Output the (X, Y) coordinate of the center of the cell containing the given text.  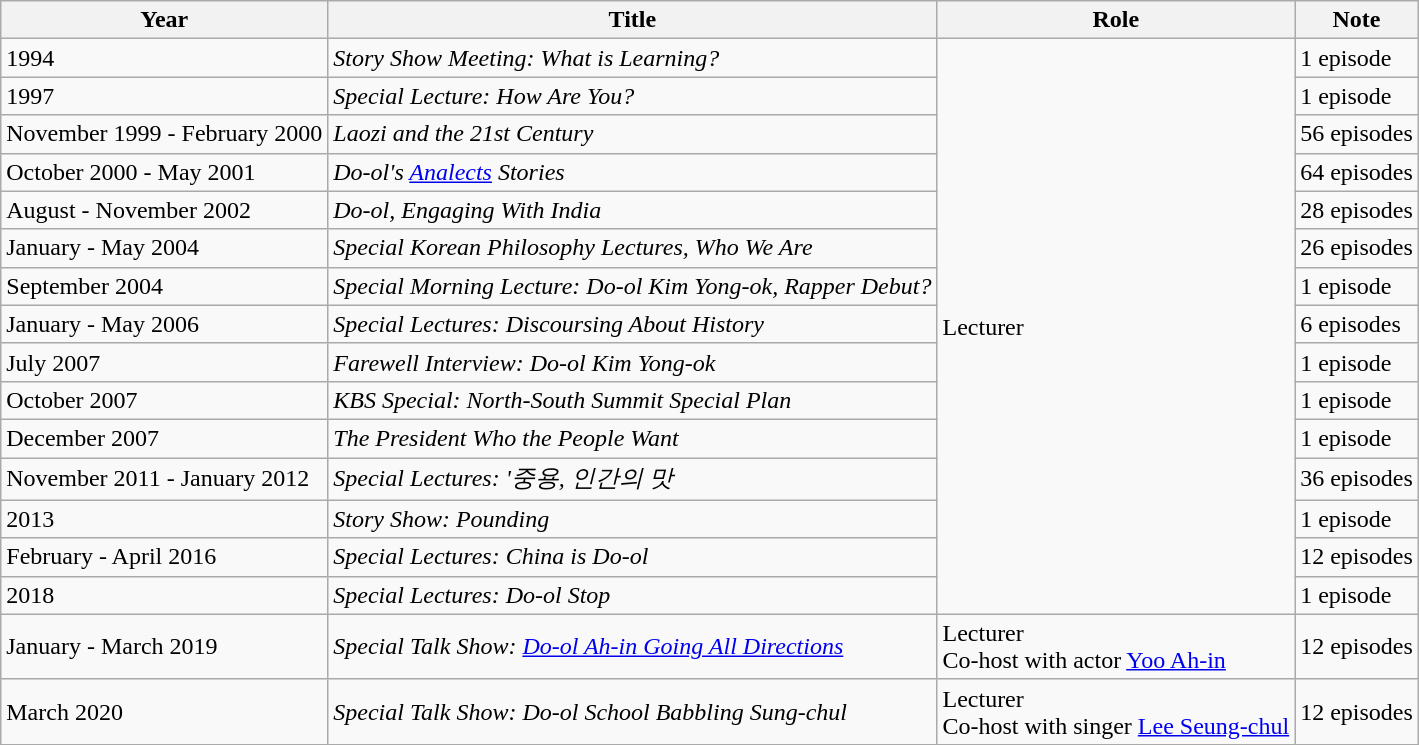
November 1999 - February 2000 (164, 134)
64 episodes (1357, 172)
6 episodes (1357, 324)
Special Lecture: How Are You? (632, 96)
Special Talk Show: Do-ol Ah-in Going All Directions (632, 646)
36 episodes (1357, 480)
Special Morning Lecture: Do-ol Kim Yong-ok, Rapper Debut? (632, 286)
Year (164, 20)
26 episodes (1357, 248)
The President Who the People Want (632, 438)
July 2007 (164, 362)
October 2000 - May 2001 (164, 172)
January - May 2006 (164, 324)
January - May 2004 (164, 248)
December 2007 (164, 438)
Special Lectures: Do-ol Stop (632, 595)
56 episodes (1357, 134)
October 2007 (164, 400)
Lecturer Co-host with actor Yoo Ah-in (1116, 646)
Title (632, 20)
March 2020 (164, 712)
Special Lectures: '중용, 인간의 맛 (632, 480)
1997 (164, 96)
Note (1357, 20)
Laozi and the 21st Century (632, 134)
Story Show: Pounding (632, 519)
Do-ol, Engaging With India (632, 210)
September 2004 (164, 286)
Special Lectures: China is Do-ol (632, 557)
August - November 2002 (164, 210)
Story Show Meeting: What is Learning? (632, 58)
November 2011 - January 2012 (164, 480)
1994 (164, 58)
KBS Special: North-South Summit Special Plan (632, 400)
2013 (164, 519)
Special Lectures: Discoursing About History (632, 324)
February - April 2016 (164, 557)
Farewell Interview: Do-ol Kim Yong-ok (632, 362)
Special Korean Philosophy Lectures, Who We Are (632, 248)
2018 (164, 595)
28 episodes (1357, 210)
Special Talk Show: Do-ol School Babbling Sung-chul (632, 712)
Role (1116, 20)
Do-ol's Analects Stories (632, 172)
Lecturer (1116, 326)
Lecturer Co-host with singer Lee Seung-chul (1116, 712)
January - March 2019 (164, 646)
